Output the [X, Y] coordinate of the center of the cell containing the given text.  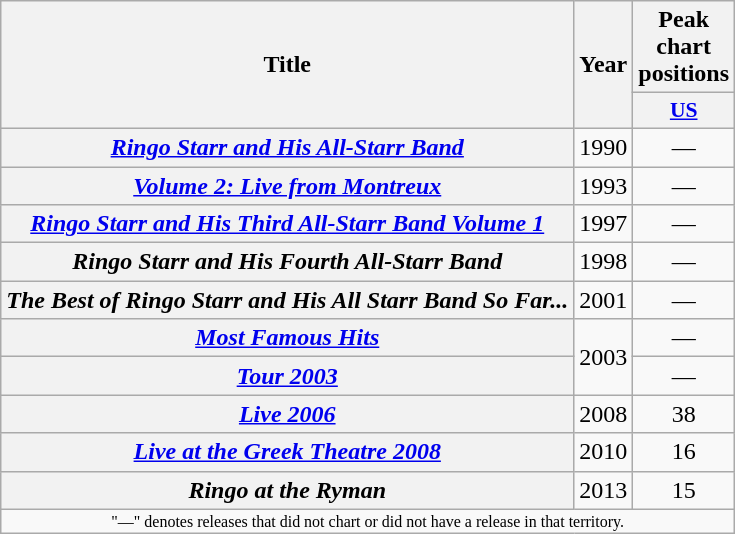
2013 [604, 490]
2008 [604, 414]
Most Famous Hits [288, 338]
2010 [604, 452]
Tour 2003 [288, 376]
Ringo Starr and His Fourth All-Starr Band [288, 262]
1990 [604, 147]
Peak chart positions [684, 47]
1997 [604, 224]
Year [604, 65]
1993 [604, 185]
US [684, 111]
2001 [604, 300]
Title [288, 65]
Live 2006 [288, 414]
Ringo at the Ryman [288, 490]
The Best of Ringo Starr and His All Starr Band So Far... [288, 300]
Ringo Starr and His All-Starr Band [288, 147]
16 [684, 452]
Live at the Greek Theatre 2008 [288, 452]
15 [684, 490]
1998 [604, 262]
38 [684, 414]
"—" denotes releases that did not chart or did not have a release in that territory. [368, 521]
2003 [604, 357]
Ringo Starr and His Third All-Starr Band Volume 1 [288, 224]
Volume 2: Live from Montreux [288, 185]
